Scan for the cell matching the given text and deliver its [x, y] coordinate at center. 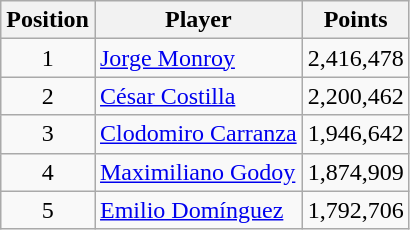
César Costilla [198, 96]
1 [48, 58]
Emilio Domínguez [198, 210]
3 [48, 134]
Position [48, 20]
Jorge Monroy [198, 58]
2,200,462 [356, 96]
Clodomiro Carranza [198, 134]
Maximiliano Godoy [198, 172]
2,416,478 [356, 58]
Points [356, 20]
1,946,642 [356, 134]
1,874,909 [356, 172]
1,792,706 [356, 210]
5 [48, 210]
2 [48, 96]
4 [48, 172]
Player [198, 20]
